Return the (x, y) coordinate for the center point of the cell that contains the specified text.  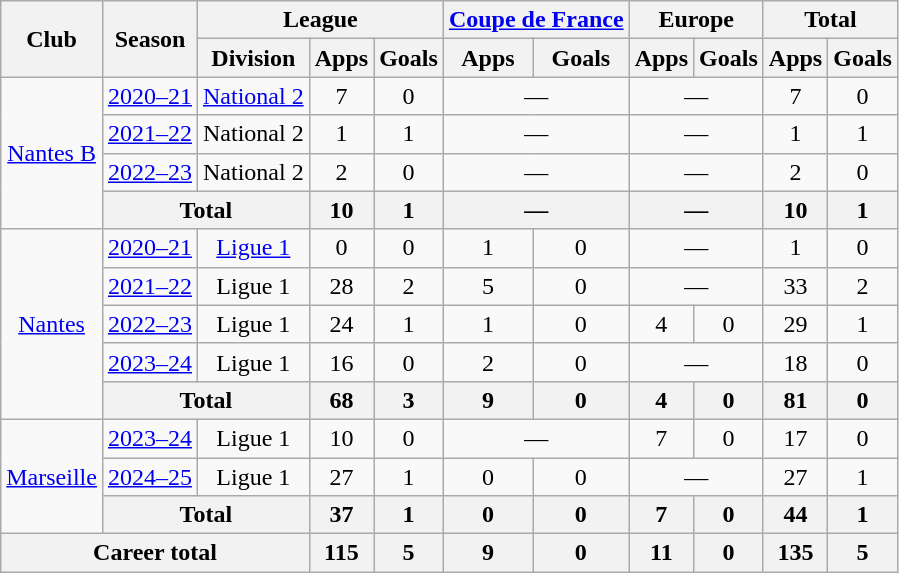
44 (795, 515)
18 (795, 362)
68 (341, 400)
24 (341, 324)
League (321, 20)
Marseille (52, 476)
81 (795, 400)
3 (409, 400)
28 (341, 286)
Nantes (52, 324)
29 (795, 324)
Career total (155, 553)
Division (254, 58)
Club (52, 39)
11 (661, 553)
115 (341, 553)
Nantes B (52, 153)
33 (795, 286)
37 (341, 515)
2024–25 (150, 477)
Europe (696, 20)
17 (795, 438)
Coupe de France (536, 20)
Season (150, 39)
16 (341, 362)
135 (795, 553)
